For the text-containing cell, return its midpoint in (x, y) coordinate format. 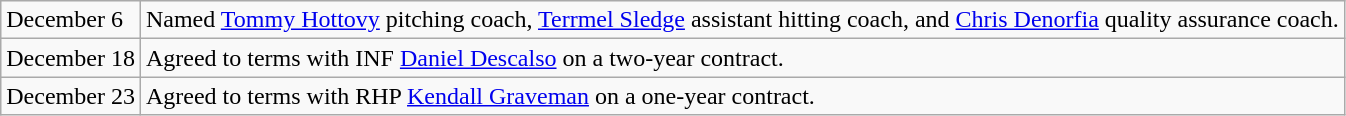
Named Tommy Hottovy pitching coach, Terrmel Sledge assistant hitting coach, and Chris Denorfia quality assurance coach. (742, 20)
Agreed to terms with INF Daniel Descalso on a two-year contract. (742, 58)
Agreed to terms with RHP Kendall Graveman on a one-year contract. (742, 96)
December 18 (71, 58)
December 6 (71, 20)
December 23 (71, 96)
